Extract the (x, y) coordinate from the center of the cell holding the provided text.  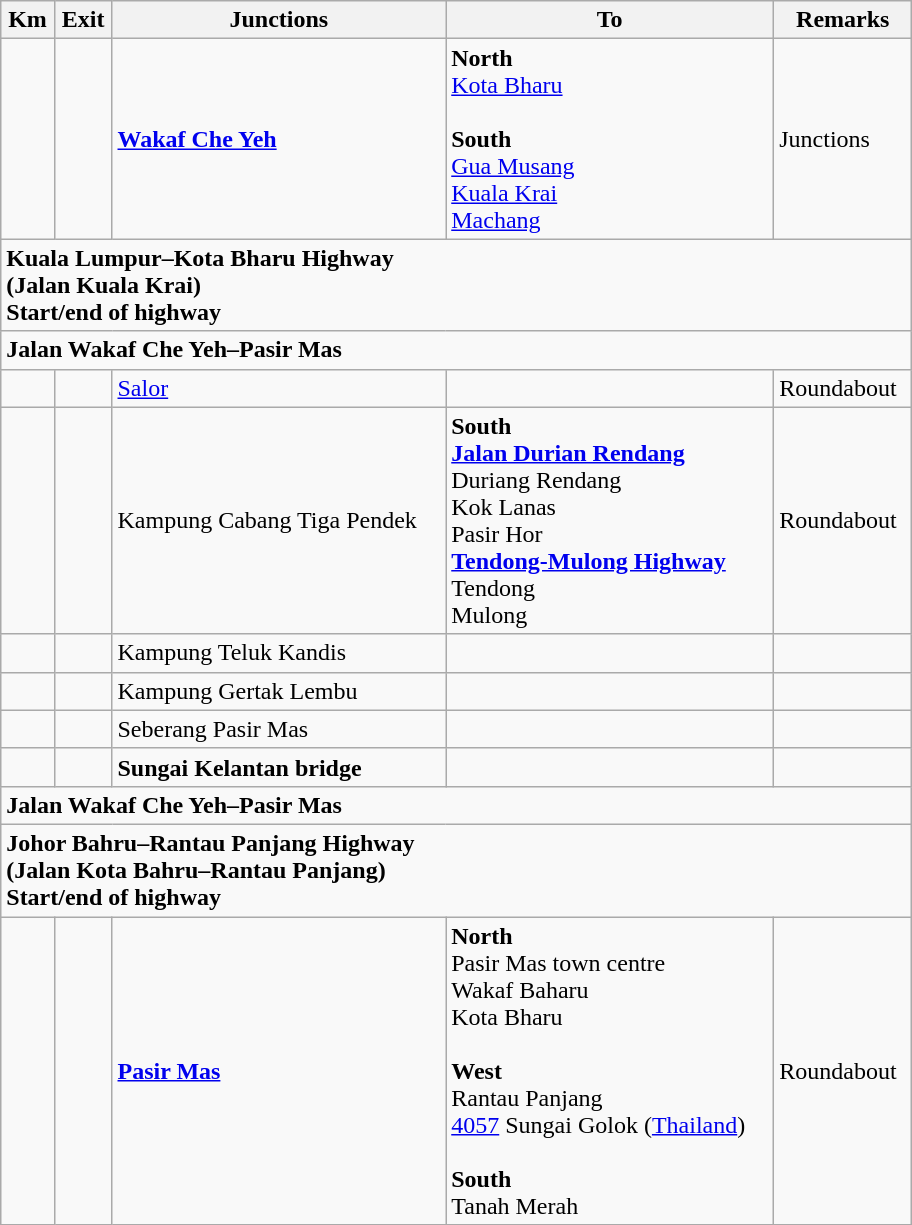
Kampung Cabang Tiga Pendek (279, 520)
Kuala Lumpur–Kota Bharu Highway(Jalan Kuala Krai)Start/end of highway (456, 285)
To (610, 20)
North Pasir Mas town centre Wakaf Baharu Kota BharuWest Rantau Panjang4057 Sungai Golok (Thailand)South Tanah Merah (610, 1070)
Km (28, 20)
Salor (279, 388)
Johor Bahru–Rantau Panjang Highway(Jalan Kota Bahru–Rantau Panjang)Start/end of highway (456, 870)
Wakaf Che Yeh (279, 139)
Kampung Gertak Lembu (279, 691)
South Jalan Durian Rendang Duriang Rendang Kok Lanas Pasir Hor Tendong-Mulong HighwayTendongMulong (610, 520)
Kampung Teluk Kandis (279, 653)
North Kota BharuSouth Gua Musang Kuala Krai Machang (610, 139)
Seberang Pasir Mas (279, 729)
Sungai Kelantan bridge (279, 767)
Remarks (843, 20)
Exit (83, 20)
Pasir Mas (279, 1070)
